Pinpoint the cell where the given text exists, returning its [x, y] midpoint coordinate. 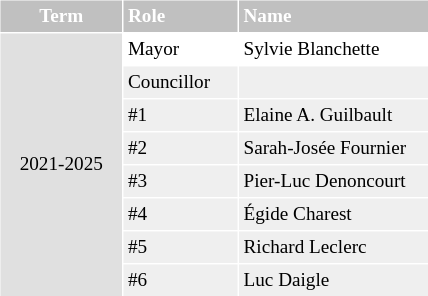
#1 [181, 116]
Richard Leclerc [334, 248]
Pier-Luc Denoncourt [334, 182]
#4 [181, 214]
Mayor [181, 50]
Sarah-Josée Fournier [334, 148]
Name [334, 16]
#6 [181, 280]
Égide Charest [334, 214]
#2 [181, 148]
Sylvie Blanchette [334, 50]
Term [61, 16]
#5 [181, 248]
Elaine A. Guilbault [334, 116]
2021-2025 [61, 165]
Councillor [181, 82]
Role [181, 16]
Luc Daigle [334, 280]
#3 [181, 182]
